Locate the cell with the specified text and output its [X, Y] center coordinate. 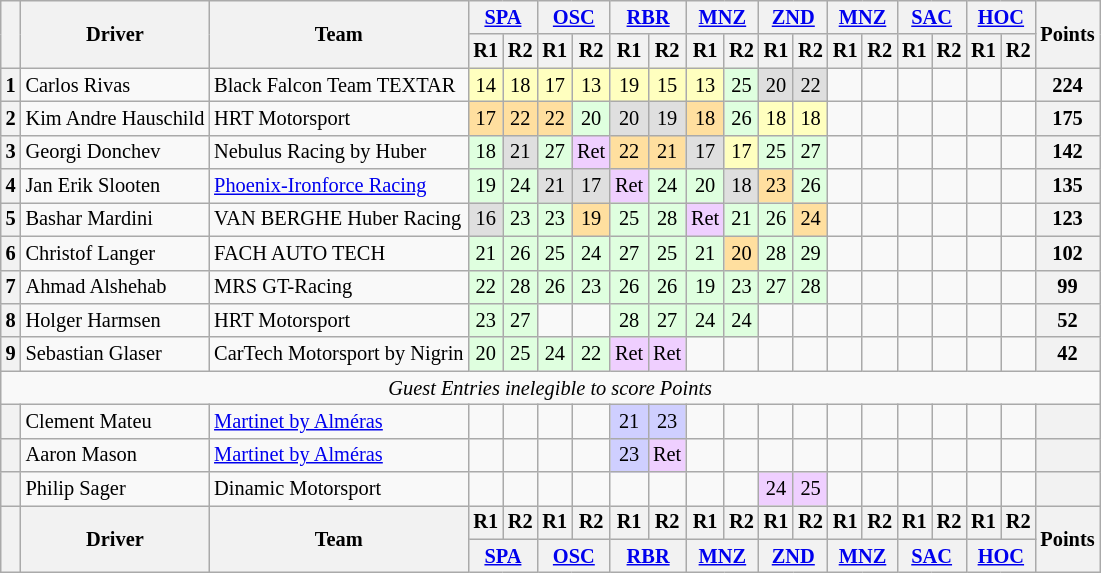
Dinamic Motorsport [338, 489]
224 [1067, 85]
102 [1067, 253]
FACH AUTO TECH [338, 253]
52 [1067, 320]
3 [11, 152]
Ahmad Alshehab [116, 287]
42 [1067, 354]
1 [11, 85]
8 [11, 320]
Georgi Donchev [116, 152]
Phoenix-Ironforce Racing [338, 186]
15 [667, 85]
5 [11, 219]
Philip Sager [116, 489]
Bashar Mardini [116, 219]
99 [1067, 287]
Holger Harmsen [116, 320]
Nebulus Racing by Huber [338, 152]
Guest Entries inelegible to score Points [550, 388]
123 [1067, 219]
7 [11, 287]
Aaron Mason [116, 455]
135 [1067, 186]
Christof Langer [116, 253]
Carlos Rivas [116, 85]
4 [11, 186]
6 [11, 253]
Clement Mateu [116, 421]
142 [1067, 152]
29 [810, 253]
MRS GT-Racing [338, 287]
9 [11, 354]
VAN BERGHE Huber Racing [338, 219]
2 [11, 118]
Sebastian Glaser [116, 354]
Black Falcon Team TEXTAR [338, 85]
16 [486, 219]
14 [486, 85]
Jan Erik Slooten [116, 186]
175 [1067, 118]
CarTech Motorsport by Nigrin [338, 354]
Kim Andre Hauschild [116, 118]
